Find where the given text appears and provide that cell's center as [X, Y] coordinate. 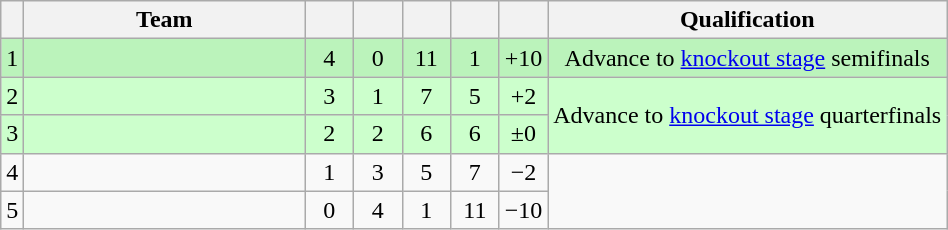
Advance to knockout stage semifinals [748, 58]
−10 [524, 210]
±0 [524, 134]
Advance to knockout stage quarterfinals [748, 115]
Team [164, 20]
+10 [524, 58]
+2 [524, 96]
Qualification [748, 20]
−2 [524, 172]
